Find where the given text appears and provide that cell's center as [x, y] coordinate. 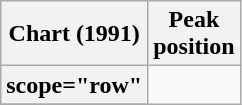
scope="row" [74, 85]
Peakposition [194, 34]
Chart (1991) [74, 34]
